Search for the cell housing the specified text and yield its (x, y) center coordinate. 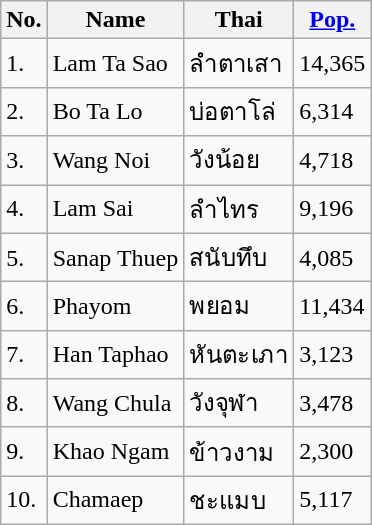
10. (24, 500)
วังจุฬา (239, 404)
Thai (239, 20)
สนับทึบ (239, 258)
Lam Ta Sao (116, 64)
5. (24, 258)
Bo Ta Lo (116, 112)
Name (116, 20)
ข้าวงาม (239, 452)
Khao Ngam (116, 452)
3. (24, 160)
บ่อตาโล่ (239, 112)
1. (24, 64)
5,117 (332, 500)
6. (24, 306)
ลำไทร (239, 208)
Wang Chula (116, 404)
ลำตาเสา (239, 64)
พยอม (239, 306)
Chamaep (116, 500)
2. (24, 112)
หันตะเภา (239, 354)
วังน้อย (239, 160)
4. (24, 208)
4,085 (332, 258)
2,300 (332, 452)
Lam Sai (116, 208)
No. (24, 20)
4,718 (332, 160)
14,365 (332, 64)
3,478 (332, 404)
Pop. (332, 20)
9,196 (332, 208)
Wang Noi (116, 160)
Han Taphao (116, 354)
11,434 (332, 306)
Phayom (116, 306)
7. (24, 354)
6,314 (332, 112)
3,123 (332, 354)
8. (24, 404)
9. (24, 452)
ชะแมบ (239, 500)
Sanap Thuep (116, 258)
